From the cell containing the given text, extract its center point as [x, y] coordinate. 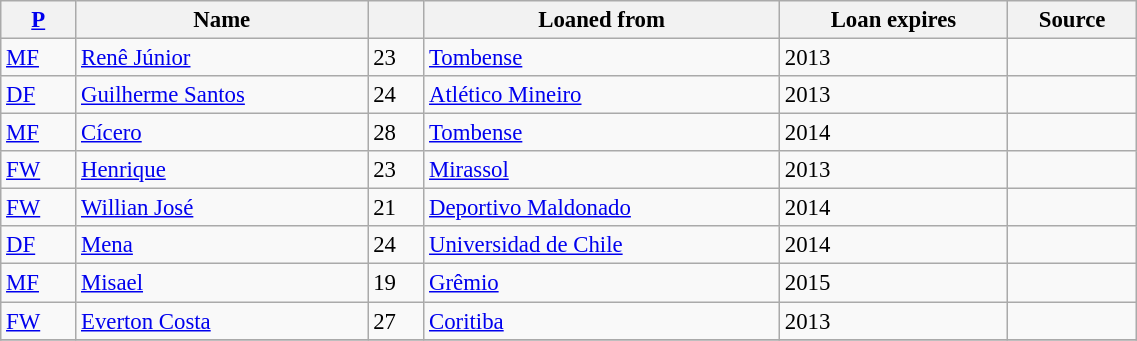
Atlético Mineiro [602, 95]
Universidad de Chile [602, 245]
Name [222, 20]
Guilherme Santos [222, 95]
19 [396, 283]
Mirassol [602, 170]
Coritiba [602, 321]
28 [396, 133]
Willian José [222, 208]
Henrique [222, 170]
Renê Júnior [222, 58]
Deportivo Maldonado [602, 208]
2015 [893, 283]
Misael [222, 283]
Loan expires [893, 20]
Grêmio [602, 283]
Everton Costa [222, 321]
21 [396, 208]
P [38, 20]
Source [1072, 20]
Mena [222, 245]
Loaned from [602, 20]
27 [396, 321]
Cícero [222, 133]
